Output the [x, y] coordinate of the center of the cell containing the given text.  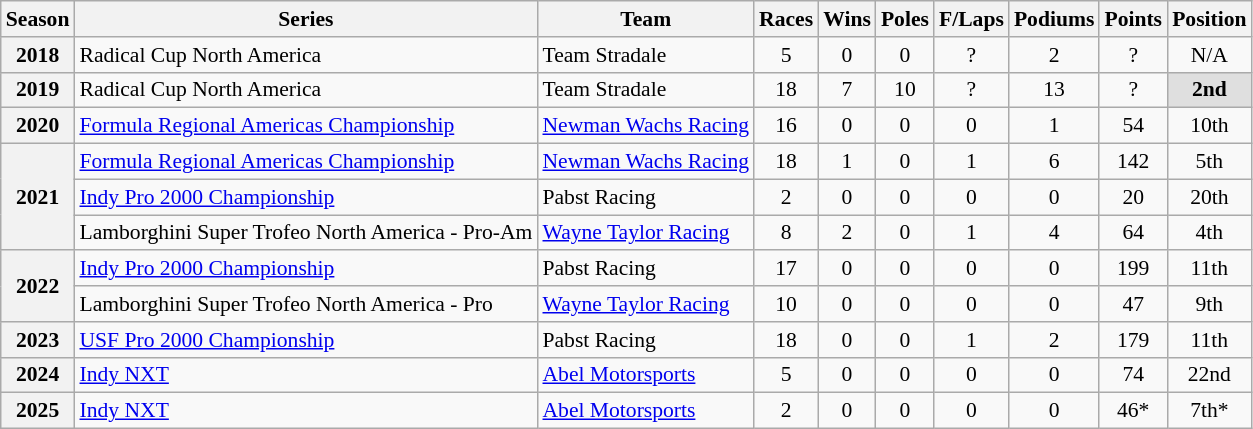
Series [306, 19]
64 [1133, 233]
16 [786, 126]
9th [1209, 304]
7th* [1209, 411]
7 [847, 90]
5th [1209, 162]
2024 [38, 375]
74 [1133, 375]
2021 [38, 198]
6 [1054, 162]
22nd [1209, 375]
2019 [38, 90]
2018 [38, 55]
2nd [1209, 90]
Races [786, 19]
20 [1133, 197]
13 [1054, 90]
8 [786, 233]
20th [1209, 197]
54 [1133, 126]
142 [1133, 162]
2023 [38, 340]
Wins [847, 19]
Season [38, 19]
4th [1209, 233]
17 [786, 269]
179 [1133, 340]
Lamborghini Super Trofeo North America - Pro-Am [306, 233]
Podiums [1054, 19]
46* [1133, 411]
Points [1133, 19]
USF Pro 2000 Championship [306, 340]
4 [1054, 233]
2025 [38, 411]
10th [1209, 126]
2020 [38, 126]
47 [1133, 304]
Team [646, 19]
F/Laps [972, 19]
199 [1133, 269]
Position [1209, 19]
2022 [38, 286]
Lamborghini Super Trofeo North America - Pro [306, 304]
Poles [905, 19]
N/A [1209, 55]
